Find where the given text appears and provide that cell's center as (X, Y) coordinate. 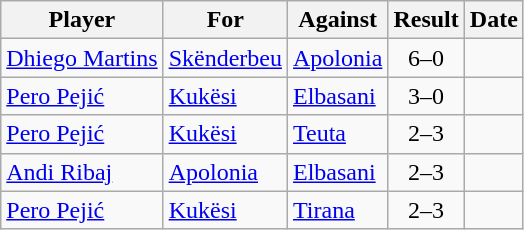
3–0 (426, 96)
Andi Ribaj (82, 172)
Against (337, 20)
Tirana (337, 210)
For (225, 20)
Dhiego Martins (82, 58)
6–0 (426, 58)
Player (82, 20)
Date (494, 20)
Result (426, 20)
Teuta (337, 134)
Skënderbeu (225, 58)
